Return the (X, Y) coordinate for the center point of the cell that contains the specified text.  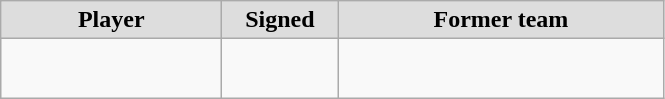
Player (112, 20)
Former team (501, 20)
Signed (280, 20)
